Determine the (x, y) coordinate at the center of the cell enclosing the given text.  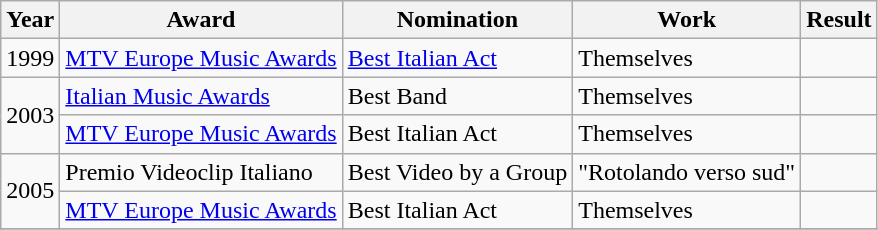
2003 (30, 115)
"Rotolando verso sud" (687, 172)
Best Band (457, 96)
Italian Music Awards (201, 96)
1999 (30, 58)
Best Video by a Group (457, 172)
Nomination (457, 20)
Result (839, 20)
2005 (30, 191)
Work (687, 20)
Year (30, 20)
Award (201, 20)
Premio Videoclip Italiano (201, 172)
